Extract the (x, y) coordinate from the center of the cell holding the provided text.  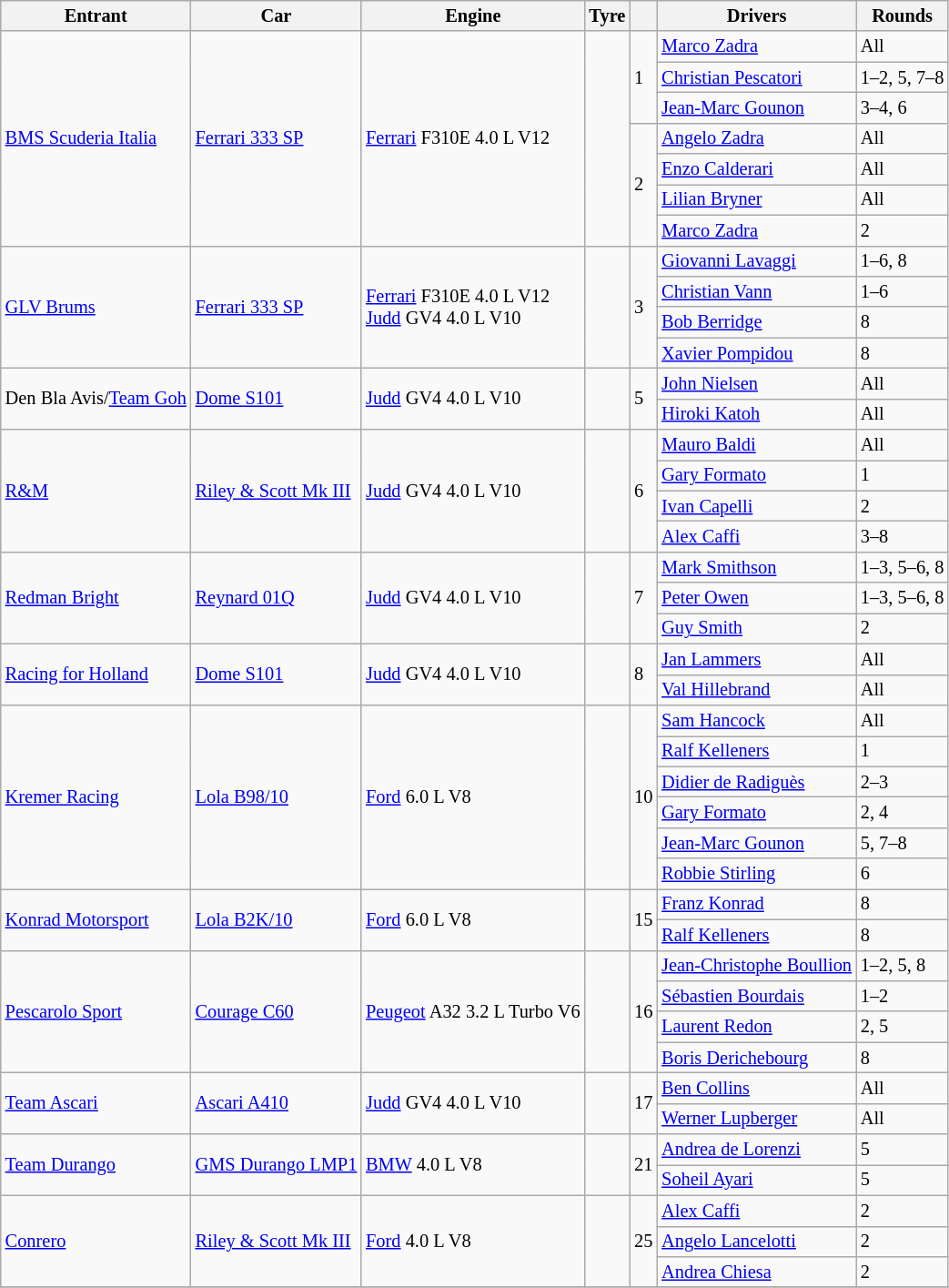
25 (643, 1242)
Soheil Ayari (757, 1180)
Robbie Stirling (757, 874)
Mauro Baldi (757, 445)
1–2, 5, 7–8 (903, 77)
Boris Derichebourg (757, 1058)
Didier de Radiguès (757, 782)
Werner Lupberger (757, 1119)
Hiroki Katoh (757, 414)
BMW 4.0 L V8 (473, 1165)
GMS Durango LMP1 (277, 1165)
Angelo Zadra (757, 138)
Den Bla Avis/Team Goh (96, 399)
17 (643, 1103)
1–6, 8 (903, 261)
R&M (96, 492)
Sébastien Bourdais (757, 996)
Sam Hancock (757, 720)
Giovanni Lavaggi (757, 261)
Ben Collins (757, 1088)
Guy Smith (757, 628)
Andrea Chiesa (757, 1272)
Ferrari F310E 4.0 L V12 (473, 138)
1–2, 5, 8 (903, 966)
Angelo Lancelotti (757, 1242)
Reynard 01Q (277, 597)
Konrad Motorsport (96, 919)
Xavier Pompidou (757, 353)
Christian Vann (757, 291)
Entrant (96, 15)
Mark Smithson (757, 567)
Val Hillebrand (757, 690)
Ferrari F310E 4.0 L V12Judd GV4 4.0 L V10 (473, 308)
3–8 (903, 536)
16 (643, 1012)
Tyre (608, 15)
2–3 (903, 782)
Peter Owen (757, 598)
Redman Bright (96, 597)
Conrero (96, 1242)
Pescarolo Sport (96, 1012)
Car (277, 15)
Team Ascari (96, 1103)
Ford 4.0 L V8 (473, 1242)
Jan Lammers (757, 659)
Team Durango (96, 1165)
Lola B98/10 (277, 796)
Kremer Racing (96, 796)
Enzo Calderari (757, 169)
2, 4 (903, 812)
Drivers (757, 15)
Racing for Holland (96, 674)
21 (643, 1165)
Peugeot A32 3.2 L Turbo V6 (473, 1012)
Engine (473, 15)
10 (643, 796)
3–4, 6 (903, 107)
John Nielsen (757, 383)
1–2 (903, 996)
Lola B2K/10 (277, 919)
GLV Brums (96, 308)
3 (643, 308)
Rounds (903, 15)
7 (643, 597)
Christian Pescatori (757, 77)
Jean-Christophe Boullion (757, 966)
Andrea de Lorenzi (757, 1150)
Franz Konrad (757, 904)
1–6 (903, 291)
Ascari A410 (277, 1103)
Lilian Bryner (757, 199)
15 (643, 919)
Bob Berridge (757, 322)
2, 5 (903, 1027)
Ivan Capelli (757, 506)
BMS Scuderia Italia (96, 138)
Courage C60 (277, 1012)
Laurent Redon (757, 1027)
5, 7–8 (903, 843)
